Extract the (X, Y) coordinate from the center of the cell holding the provided text.  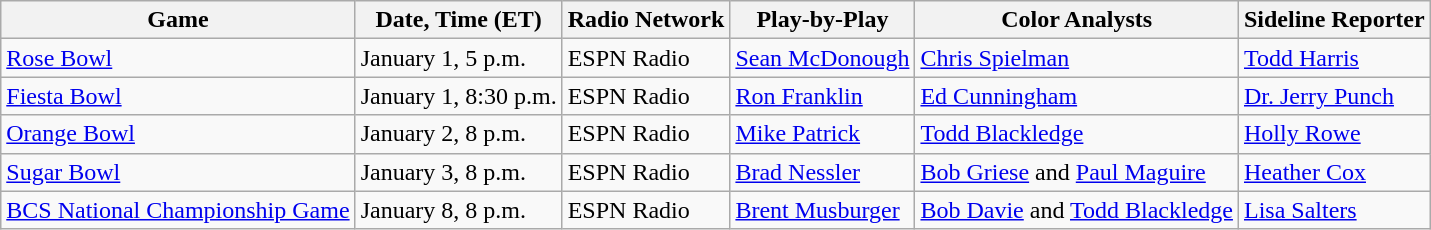
Sideline Reporter (1334, 20)
Orange Bowl (178, 134)
January 1, 5 p.m. (458, 58)
Mike Patrick (822, 134)
Heather Cox (1334, 172)
Color Analysts (1077, 20)
Radio Network (646, 20)
Lisa Salters (1334, 210)
Date, Time (ET) (458, 20)
January 1, 8:30 p.m. (458, 96)
Ron Franklin (822, 96)
Sean McDonough (822, 58)
Dr. Jerry Punch (1334, 96)
Play-by-Play (822, 20)
Bob Griese and Paul Maguire (1077, 172)
Fiesta Bowl (178, 96)
Ed Cunningham (1077, 96)
Holly Rowe (1334, 134)
Bob Davie and Todd Blackledge (1077, 210)
Game (178, 20)
Chris Spielman (1077, 58)
Todd Harris (1334, 58)
January 3, 8 p.m. (458, 172)
Brent Musburger (822, 210)
Todd Blackledge (1077, 134)
January 2, 8 p.m. (458, 134)
Sugar Bowl (178, 172)
Brad Nessler (822, 172)
Rose Bowl (178, 58)
January 8, 8 p.m. (458, 210)
BCS National Championship Game (178, 210)
